Extract the [X, Y] coordinate from the center of the cell holding the provided text.  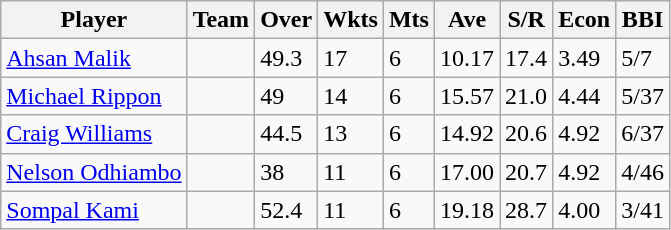
S/R [526, 20]
44.5 [286, 134]
Michael Rippon [94, 96]
4.44 [584, 96]
Team [221, 20]
4/46 [643, 172]
Over [286, 20]
Wkts [351, 20]
3.49 [584, 58]
14.92 [466, 134]
Sompal Kami [94, 210]
20.6 [526, 134]
20.7 [526, 172]
Econ [584, 20]
17.4 [526, 58]
38 [286, 172]
28.7 [526, 210]
15.57 [466, 96]
6/37 [643, 134]
13 [351, 134]
Ave [466, 20]
19.18 [466, 210]
49.3 [286, 58]
17 [351, 58]
17.00 [466, 172]
BBI [643, 20]
4.00 [584, 210]
3/41 [643, 210]
Ahsan Malik [94, 58]
21.0 [526, 96]
Mts [408, 20]
Craig Williams [94, 134]
14 [351, 96]
5/37 [643, 96]
52.4 [286, 210]
Nelson Odhiambo [94, 172]
49 [286, 96]
5/7 [643, 58]
10.17 [466, 58]
Player [94, 20]
